Determine the [x, y] coordinate at the center of the cell enclosing the given text.  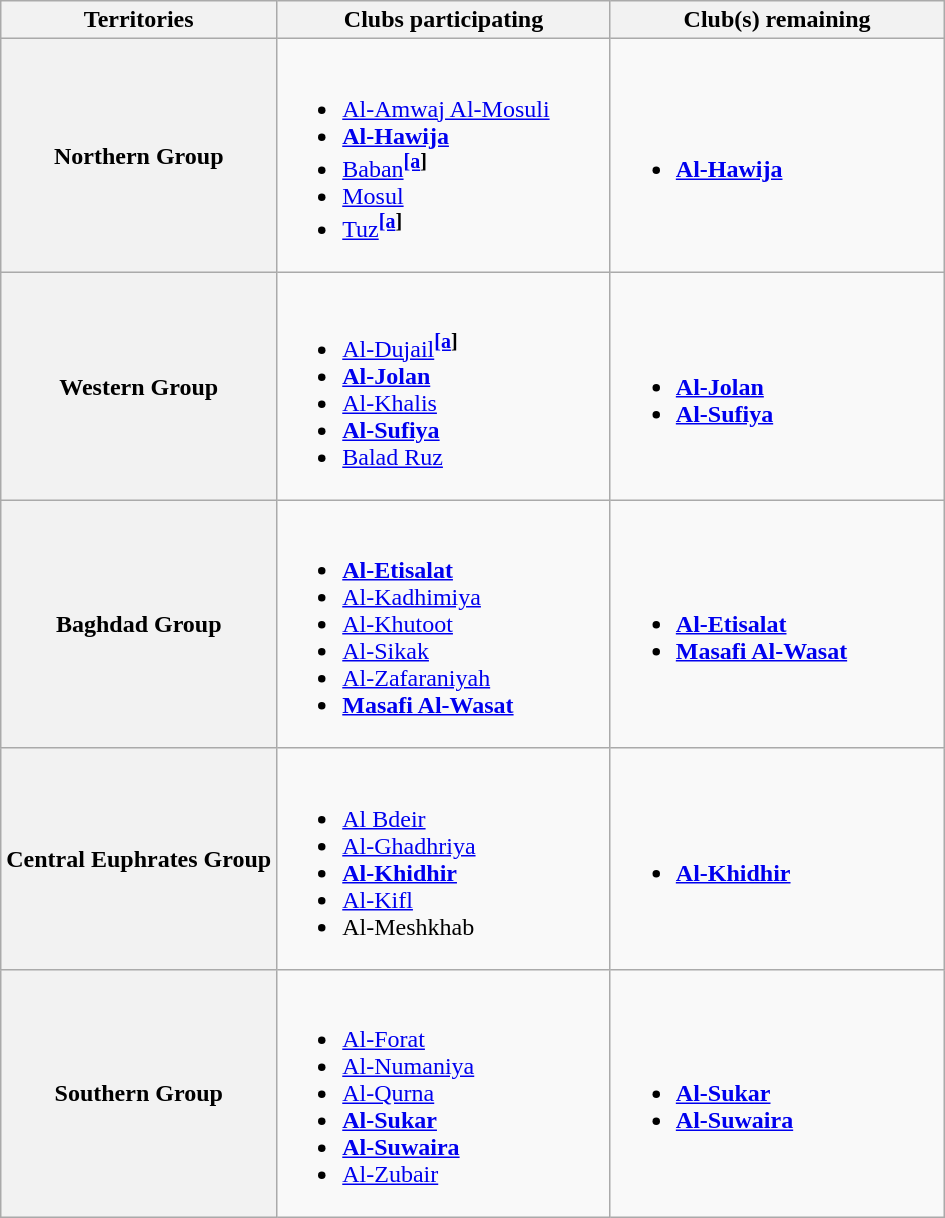
Baghdad Group [139, 624]
Clubs participating [444, 20]
Al-JolanAl-Sufiya [777, 387]
Territories [139, 20]
Al-ForatAl-NumaniyaAl-QurnaAl-SukarAl-SuwairaAl-Zubair [444, 1094]
Western Group [139, 387]
Al-EtisalatAl-KadhimiyaAl-KhutootAl-SikakAl-ZafaraniyahMasafi Al-Wasat [444, 624]
Al-Amwaj Al-MosuliAl-HawijaBaban[a]MosulTuz[a] [444, 156]
Al-Dujail[a]Al-JolanAl-KhalisAl-SufiyaBalad Ruz [444, 387]
Al-EtisalatMasafi Al-Wasat [777, 624]
Central Euphrates Group [139, 858]
Al-SukarAl-Suwaira [777, 1094]
Al-Hawija [777, 156]
Al BdeirAl-GhadhriyaAl-KhidhirAl-KiflAl-Meshkhab [444, 858]
Club(s) remaining [777, 20]
Northern Group [139, 156]
Southern Group [139, 1094]
Al-Khidhir [777, 858]
